Output the (x, y) coordinate of the center of the cell containing the given text.  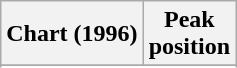
Chart (1996) (72, 34)
Peakposition (189, 34)
